Determine the (X, Y) coordinate at the center of the cell enclosing the given text.  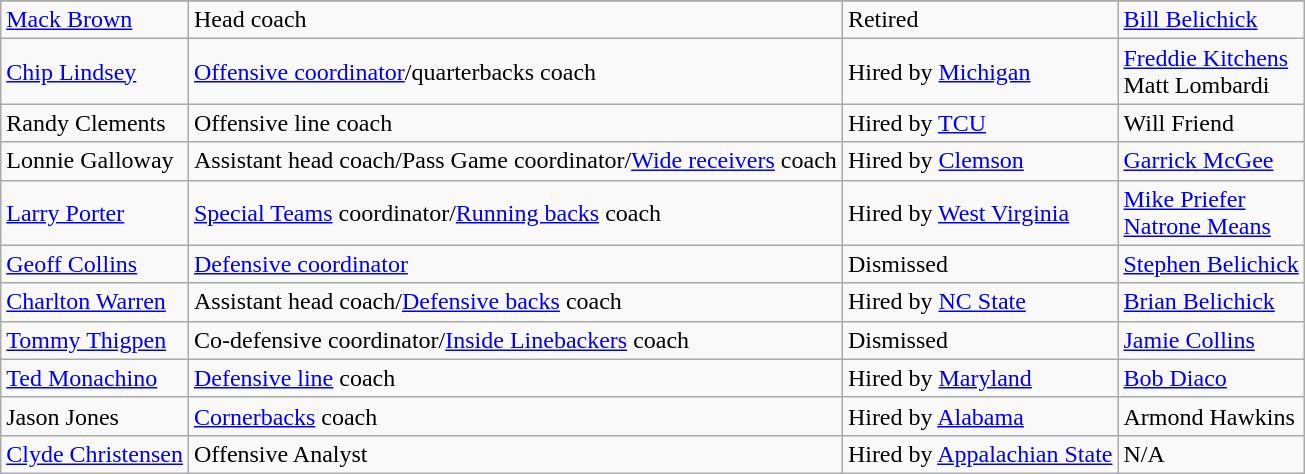
Co-defensive coordinator/Inside Linebackers coach (515, 340)
Stephen Belichick (1211, 264)
Hired by Appalachian State (980, 454)
Defensive coordinator (515, 264)
Lonnie Galloway (95, 161)
Brian Belichick (1211, 302)
Chip Lindsey (95, 72)
Mack Brown (95, 20)
Randy Clements (95, 123)
Cornerbacks coach (515, 416)
Offensive Analyst (515, 454)
Will Friend (1211, 123)
N/A (1211, 454)
Retired (980, 20)
Jason Jones (95, 416)
Charlton Warren (95, 302)
Special Teams coordinator/Running backs coach (515, 212)
Defensive line coach (515, 378)
Hired by NC State (980, 302)
Ted Monachino (95, 378)
Hired by TCU (980, 123)
Hired by West Virginia (980, 212)
Clyde Christensen (95, 454)
Assistant head coach/Defensive backs coach (515, 302)
Bill Belichick (1211, 20)
Hired by Maryland (980, 378)
Mike PrieferNatrone Means (1211, 212)
Freddie KitchensMatt Lombardi (1211, 72)
Geoff Collins (95, 264)
Armond Hawkins (1211, 416)
Hired by Alabama (980, 416)
Hired by Michigan (980, 72)
Larry Porter (95, 212)
Head coach (515, 20)
Offensive line coach (515, 123)
Jamie Collins (1211, 340)
Garrick McGee (1211, 161)
Assistant head coach/Pass Game coordinator/Wide receivers coach (515, 161)
Bob Diaco (1211, 378)
Hired by Clemson (980, 161)
Tommy Thigpen (95, 340)
Offensive coordinator/quarterbacks coach (515, 72)
